For the text-containing cell, return its midpoint in (X, Y) coordinate format. 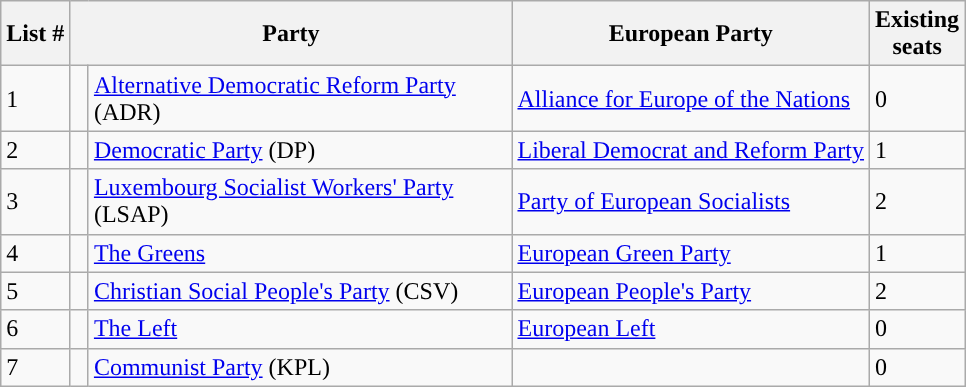
Alliance for Europe of the Nations (691, 98)
Party (291, 34)
Communist Party (KPL) (300, 367)
Luxembourg Socialist Workers' Party (LSAP) (300, 202)
European Green Party (691, 253)
Alternative Democratic Reform Party (ADR) (300, 98)
Christian Social People's Party (CSV) (300, 291)
Party of European Socialists (691, 202)
The Left (300, 329)
4 (36, 253)
The Greens (300, 253)
European Party (691, 34)
7 (36, 367)
5 (36, 291)
6 (36, 329)
Liberal Democrat and Reform Party (691, 150)
3 (36, 202)
Existing seats (918, 34)
European People's Party (691, 291)
European Left (691, 329)
List # (36, 34)
Democratic Party (DP) (300, 150)
